Locate the cell with the specified text and output its [X, Y] center coordinate. 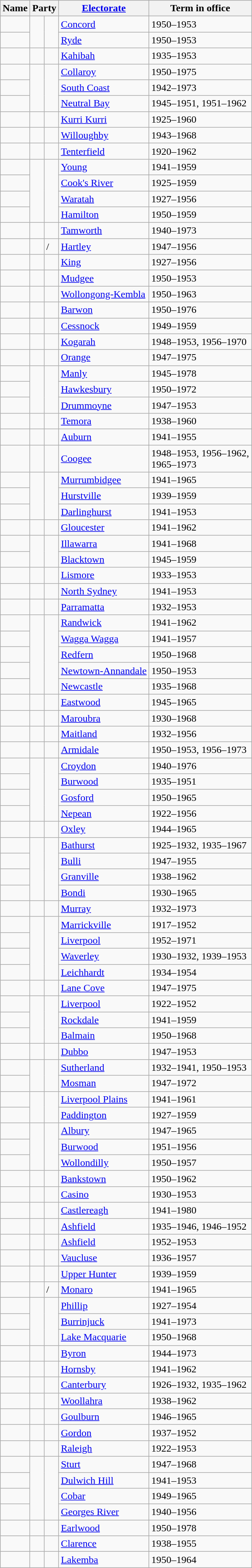
Wagga Wagga [104, 639]
1932–1941, 1950–1953 [200, 1067]
Kogarah [104, 342]
1925–1960 [200, 119]
Name [15, 8]
North Sydney [104, 591]
1937–1952 [200, 1432]
Coogee [104, 458]
Mosman [104, 1083]
1944–1973 [200, 1353]
Clarence [104, 1544]
1941–1955 [200, 437]
Paddington [104, 1115]
Murrumbidgee [104, 480]
Kurri Kurri [104, 119]
Burrinjuck [104, 1321]
1941–1973 [200, 1321]
1930–1968 [200, 718]
1952–1953 [200, 1242]
Collaroy [104, 72]
1922–1952 [200, 1004]
1922–1956 [200, 813]
Lismore [104, 575]
King [104, 262]
Lane Cove [104, 988]
1941–1980 [200, 1210]
Phillip [104, 1306]
1932–1953 [200, 607]
Barwon [104, 310]
Gloucester [104, 528]
1926–1932, 1935–1962 [200, 1385]
Granville [104, 877]
Earlwood [104, 1528]
1925–1932, 1935–1967 [200, 845]
1947–1972 [200, 1083]
1917–1952 [200, 924]
1927–1959 [200, 1115]
1947–1955 [200, 861]
Albury [104, 1131]
1945–1959 [200, 559]
1950–1975 [200, 72]
Maroubra [104, 718]
Hartley [104, 247]
Waverley [104, 956]
1948–1953, 1956–1962,1965–1973 [200, 458]
1952–1971 [200, 940]
1944–1965 [200, 829]
Murray [104, 909]
1920–1962 [200, 151]
Lake Macquarie [104, 1337]
Marrickville [104, 924]
1940–1956 [200, 1512]
Sutherland [104, 1067]
Oxley [104, 829]
Mudgee [104, 278]
Electorate [104, 8]
1947–1965 [200, 1131]
Nepean [104, 813]
Tamworth [104, 231]
South Coast [104, 88]
Gordon [104, 1432]
Raleigh [104, 1448]
1934–1954 [200, 972]
Canterbury [104, 1385]
Upper Hunter [104, 1274]
Ryde [104, 40]
1950–1978 [200, 1528]
Darlinghurst [104, 512]
1941–1968 [200, 544]
1950–1962 [200, 1178]
Casino [104, 1194]
1930–1953 [200, 1194]
Liverpool Plains [104, 1099]
Parramatta [104, 607]
Neutral Bay [104, 103]
1941–1957 [200, 639]
1951–1956 [200, 1147]
1940–1976 [200, 766]
1945–1951, 1951–1962 [200, 103]
Redfern [104, 654]
Drummoyne [104, 405]
Monaro [104, 1290]
Young [104, 167]
1945–1978 [200, 373]
Kahibah [104, 56]
1940–1973 [200, 231]
Cook's River [104, 183]
Bankstown [104, 1178]
1922–1953 [200, 1448]
Bathurst [104, 845]
Maitland [104, 734]
Goulburn [104, 1417]
1950–1976 [200, 310]
Hurstville [104, 496]
1925–1959 [200, 183]
Newtown-Annandale [104, 670]
Wollongong-Kembla [104, 294]
1950–1972 [200, 389]
1950–1964 [200, 1560]
1935–1946, 1946–1952 [200, 1226]
1947–1956 [200, 247]
Hornsby [104, 1369]
Bondi [104, 893]
1949–1965 [200, 1496]
Rockdale [104, 1020]
Hamilton [104, 215]
Balmain [104, 1036]
1927–1954 [200, 1306]
1950–1965 [200, 798]
Woollahra [104, 1401]
1936–1957 [200, 1258]
1938–1960 [200, 421]
Sturt [104, 1464]
Lakemba [104, 1560]
1930–1965 [200, 893]
Party [44, 8]
1950–1959 [200, 215]
Concord [104, 24]
Bulli [104, 861]
Eastwood [104, 702]
Waratah [104, 199]
Cobar [104, 1496]
Croydon [104, 766]
1941–1961 [200, 1099]
Cessnock [104, 326]
Dubbo [104, 1052]
Auburn [104, 437]
Armidale [104, 750]
Tenterfield [104, 151]
Newcastle [104, 686]
Temora [104, 421]
1932–1973 [200, 909]
Georges River [104, 1512]
1949–1959 [200, 326]
1935–1953 [200, 56]
1950–1957 [200, 1163]
1947–1968 [200, 1464]
Dulwich Hill [104, 1480]
Randwick [104, 623]
1930–1932, 1939–1953 [200, 956]
1932–1956 [200, 734]
Vaucluse [104, 1258]
Hawkesbury [104, 389]
1948–1953, 1956–1970 [200, 342]
Willoughby [104, 135]
1938–1955 [200, 1544]
1943–1968 [200, 135]
1935–1968 [200, 686]
Gosford [104, 798]
1946–1965 [200, 1417]
Term in office [200, 8]
Byron [104, 1353]
Blacktown [104, 559]
1950–1953, 1956–1973 [200, 750]
Leichhardt [104, 972]
1945–1965 [200, 702]
Orange [104, 357]
Castlereagh [104, 1210]
1935–1951 [200, 782]
1950–1963 [200, 294]
1933–1953 [200, 575]
Illawarra [104, 544]
Wollondilly [104, 1163]
1942–1973 [200, 88]
Manly [104, 373]
